For the text-containing cell, return its midpoint in [x, y] coordinate format. 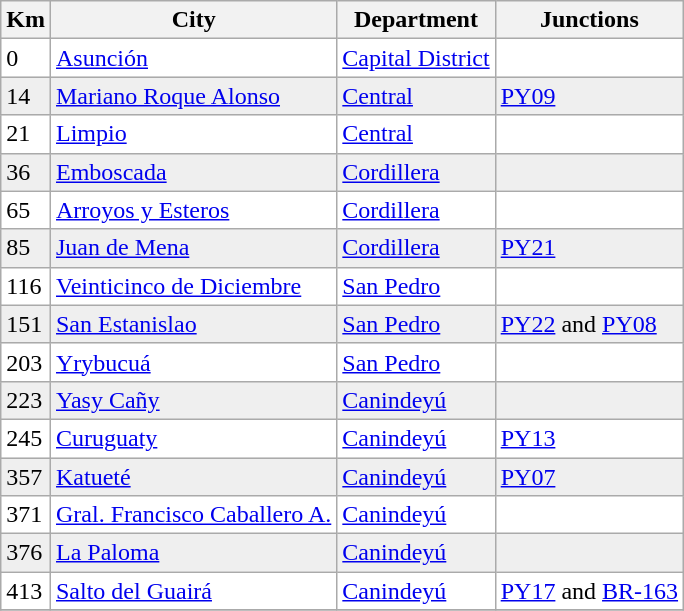
Arroyos y Esteros [193, 210]
PY22 and PY08 [589, 324]
PY17 and BR-163 [589, 591]
Junctions [589, 20]
Limpio [193, 134]
357 [26, 477]
PY21 [589, 248]
0 [26, 58]
Km [26, 20]
Department [416, 20]
116 [26, 286]
36 [26, 172]
371 [26, 515]
Mariano Roque Alonso [193, 96]
Gral. Francisco Caballero A. [193, 515]
Salto del Guairá [193, 591]
Juan de Mena [193, 248]
14 [26, 96]
65 [26, 210]
Yasy Cañy [193, 400]
PY09 [589, 96]
Capital District [416, 58]
Veinticinco de Diciembre [193, 286]
Asunción [193, 58]
413 [26, 591]
203 [26, 362]
223 [26, 400]
21 [26, 134]
376 [26, 553]
PY07 [589, 477]
85 [26, 248]
Yrybucuá [193, 362]
City [193, 20]
Curuguaty [193, 438]
Katueté [193, 477]
245 [26, 438]
Emboscada [193, 172]
La Paloma [193, 553]
San Estanislao [193, 324]
151 [26, 324]
PY13 [589, 438]
